Extract the (x, y) coordinate from the center of the cell holding the provided text.  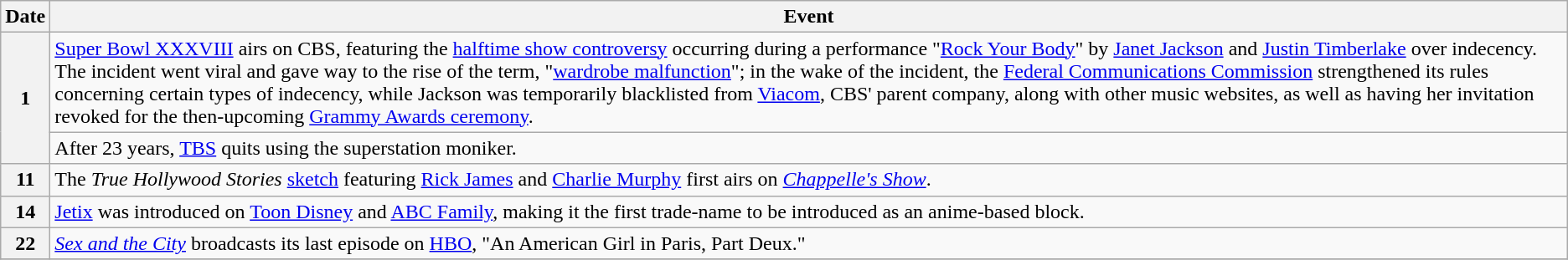
11 (25, 180)
Date (25, 17)
1 (25, 99)
After 23 years, TBS quits using the superstation moniker. (809, 148)
Jetix was introduced on Toon Disney and ABC Family, making it the first trade-name to be introduced as an anime-based block. (809, 212)
14 (25, 212)
The True Hollywood Stories sketch featuring Rick James and Charlie Murphy first airs on Chappelle's Show. (809, 180)
Event (809, 17)
Sex and the City broadcasts its last episode on HBO, "An American Girl in Paris, Part Deux." (809, 243)
22 (25, 243)
